For the text-containing cell, return its midpoint in (x, y) coordinate format. 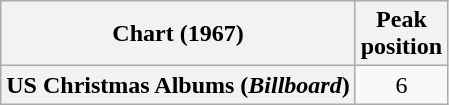
Peakposition (401, 34)
Chart (1967) (178, 34)
US Christmas Albums (Billboard) (178, 85)
6 (401, 85)
